Capture the cell that displays the provided text and extract its (x, y) central coordinate. 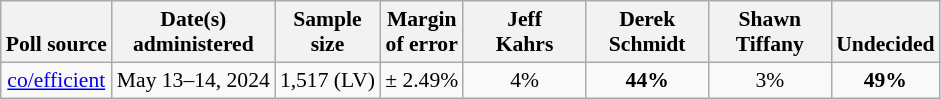
Samplesize (328, 32)
4% (524, 80)
± 2.49% (422, 80)
Undecided (885, 32)
JeffKahrs (524, 32)
Poll source (56, 32)
DerekSchmidt (648, 32)
44% (648, 80)
3% (770, 80)
May 13–14, 2024 (194, 80)
49% (885, 80)
co/efficient (56, 80)
ShawnTiffany (770, 32)
Marginof error (422, 32)
Date(s)administered (194, 32)
1,517 (LV) (328, 80)
